Identify which cell holds the provided text, then report its [x, y] central coordinate. 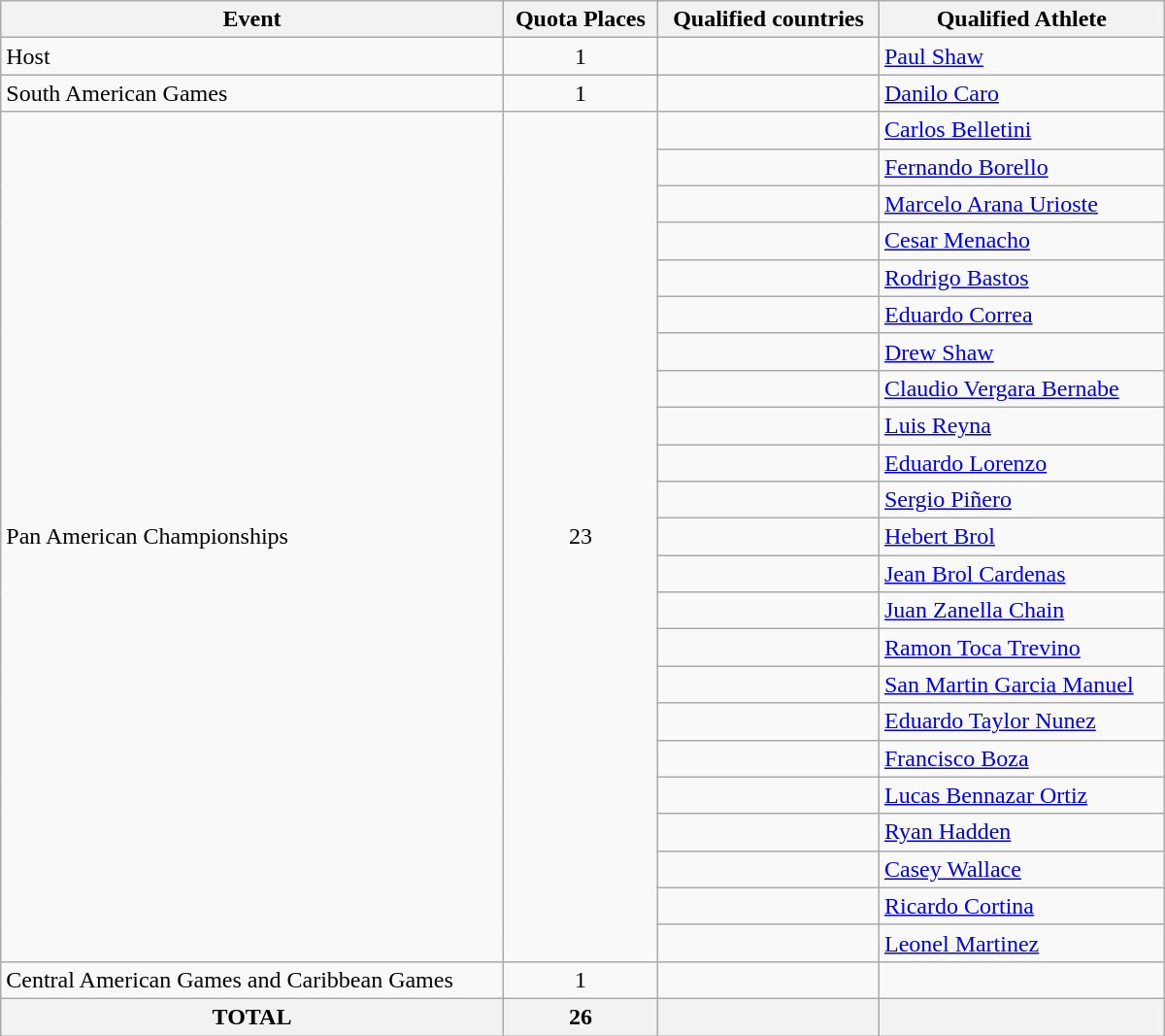
Sergio Piñero [1021, 500]
South American Games [252, 93]
Pan American Championships [252, 536]
Hebert Brol [1021, 537]
Qualified Athlete [1021, 19]
Casey Wallace [1021, 869]
Leonel Martinez [1021, 943]
Danilo Caro [1021, 93]
Cesar Menacho [1021, 241]
Ricardo Cortina [1021, 906]
Central American Games and Caribbean Games [252, 980]
Ryan Hadden [1021, 832]
Marcelo Arana Urioste [1021, 204]
Luis Reyna [1021, 425]
Quota Places [581, 19]
Lucas Bennazar Ortiz [1021, 795]
Jean Brol Cardenas [1021, 574]
San Martin Garcia Manuel [1021, 685]
26 [581, 1017]
Carlos Belletini [1021, 130]
Ramon Toca Trevino [1021, 648]
Event [252, 19]
23 [581, 536]
Eduardo Taylor Nunez [1021, 721]
Eduardo Correa [1021, 315]
Host [252, 56]
Claudio Vergara Bernabe [1021, 388]
TOTAL [252, 1017]
Drew Shaw [1021, 351]
Paul Shaw [1021, 56]
Eduardo Lorenzo [1021, 463]
Francisco Boza [1021, 758]
Rodrigo Bastos [1021, 278]
Fernando Borello [1021, 167]
Juan Zanella Chain [1021, 611]
Qualified countries [768, 19]
